Locate the cell with the specified text and output its [X, Y] center coordinate. 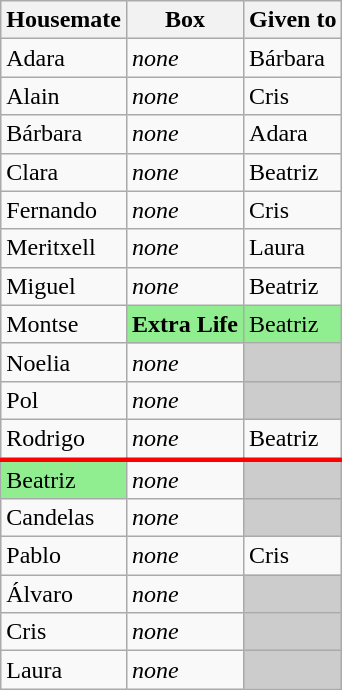
Housemate [64, 20]
Meritxell [64, 248]
Alain [64, 96]
Pablo [64, 556]
Noelia [64, 362]
Given to [293, 20]
Álvaro [64, 594]
Fernando [64, 210]
Clara [64, 172]
Montse [64, 324]
Extra Life [184, 324]
Miguel [64, 286]
Box [184, 20]
Rodrigo [64, 439]
Pol [64, 400]
Candelas [64, 518]
